Scan for the cell matching the given text and deliver its [X, Y] coordinate at center. 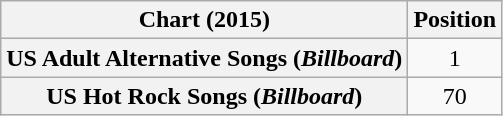
1 [455, 58]
70 [455, 96]
US Hot Rock Songs (Billboard) [204, 96]
Chart (2015) [204, 20]
Position [455, 20]
US Adult Alternative Songs (Billboard) [204, 58]
